Return (X, Y) of the center of cell containing provided text 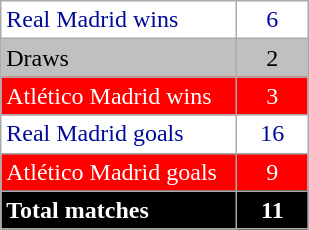
6 (272, 20)
3 (272, 96)
Atlético Madrid wins (119, 96)
Real Madrid wins (119, 20)
11 (272, 210)
Atlético Madrid goals (119, 172)
Real Madrid goals (119, 134)
16 (272, 134)
Draws (119, 58)
Total matches (119, 210)
2 (272, 58)
9 (272, 172)
